From the cell containing the given text, extract its center point as [X, Y] coordinate. 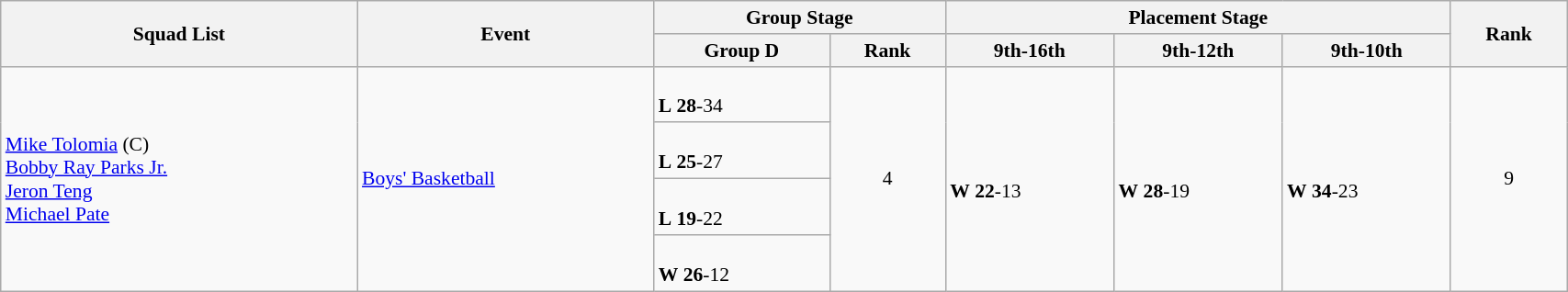
L 28-34 [742, 94]
W 26-12 [742, 263]
L 19-22 [742, 208]
9th-12th [1198, 51]
L 25-27 [742, 151]
4 [887, 178]
9th-10th [1367, 51]
Squad List [179, 33]
W 34-23 [1367, 178]
Placement Stage [1198, 17]
9th-16th [1029, 51]
W 22-13 [1029, 178]
Group Stage [799, 17]
Group D [742, 51]
9 [1508, 178]
Boys' Basketball [505, 178]
W 28-19 [1198, 178]
Event [505, 33]
Mike Tolomia (C)Bobby Ray Parks Jr.Jeron TengMichael Pate [179, 178]
